Return [X, Y] of the center of cell containing provided text 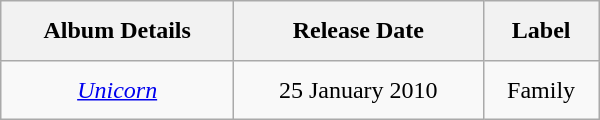
Release Date [358, 30]
Family [541, 90]
Unicorn [118, 90]
Label [541, 30]
Album Details [118, 30]
25 January 2010 [358, 90]
